Capture the cell that displays the provided text and extract its (X, Y) central coordinate. 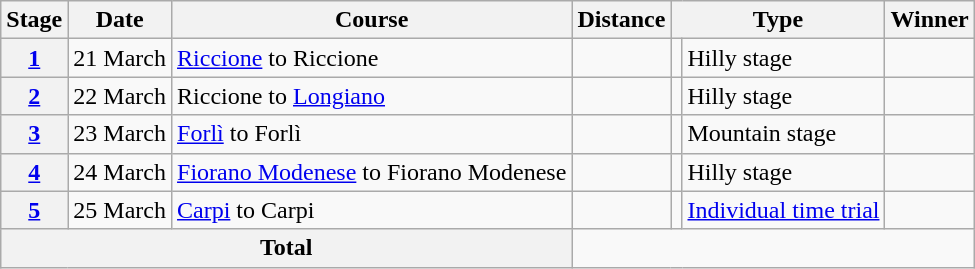
Total (286, 248)
Winner (930, 20)
Forlì to Forlì (372, 134)
24 March (120, 172)
Course (372, 20)
Riccione to Longiano (372, 96)
Fiorano Modenese to Fiorano Modenese (372, 172)
22 March (120, 96)
3 (34, 134)
4 (34, 172)
25 March (120, 210)
Type (778, 20)
2 (34, 96)
23 March (120, 134)
Stage (34, 20)
5 (34, 210)
1 (34, 58)
Date (120, 20)
Carpi to Carpi (372, 210)
Distance (622, 20)
21 March (120, 58)
Individual time trial (784, 210)
Mountain stage (784, 134)
Riccione to Riccione (372, 58)
